Provide the [X, Y] coordinate of the cell's center where the given text is located.  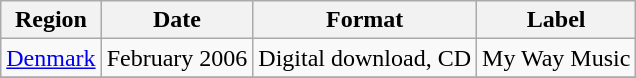
Date [177, 20]
Region [51, 20]
February 2006 [177, 58]
Digital download, CD [365, 58]
My Way Music [556, 58]
Label [556, 20]
Denmark [51, 58]
Format [365, 20]
